Identify which cell holds the provided text, then report its (x, y) central coordinate. 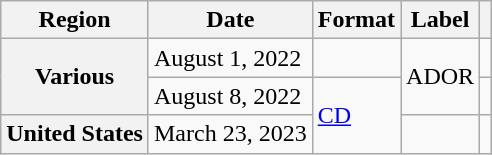
Date (230, 20)
CD (356, 115)
Region (75, 20)
August 8, 2022 (230, 96)
Format (356, 20)
ADOR (440, 77)
March 23, 2023 (230, 134)
Various (75, 77)
Label (440, 20)
August 1, 2022 (230, 58)
United States (75, 134)
